Locate the cell with the specified text and output its [x, y] center coordinate. 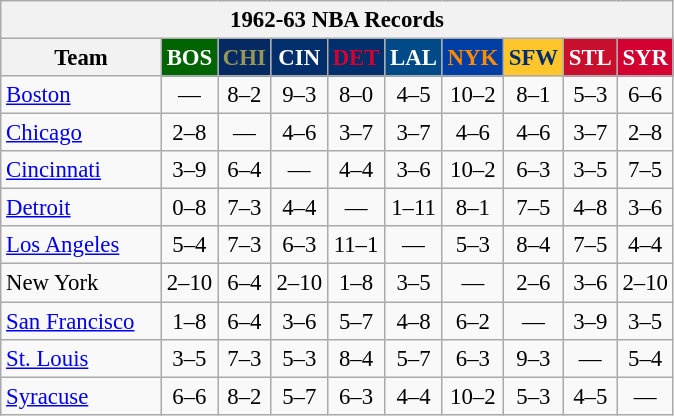
Team [82, 58]
Cincinnati [82, 170]
STL [590, 58]
San Francisco [82, 321]
SFW [533, 58]
6–2 [472, 321]
DET [356, 58]
LAL [414, 58]
BOS [189, 58]
Chicago [82, 133]
1962-63 NBA Records [338, 20]
2–6 [533, 283]
CHI [245, 58]
SYR [645, 58]
CIN [299, 58]
1–11 [414, 208]
NYK [472, 58]
0–8 [189, 208]
8–0 [356, 95]
Los Angeles [82, 245]
St. Louis [82, 358]
Syracuse [82, 396]
11–1 [356, 245]
Boston [82, 95]
Detroit [82, 208]
New York [82, 283]
